Identify which cell holds the provided text, then report its [x, y] central coordinate. 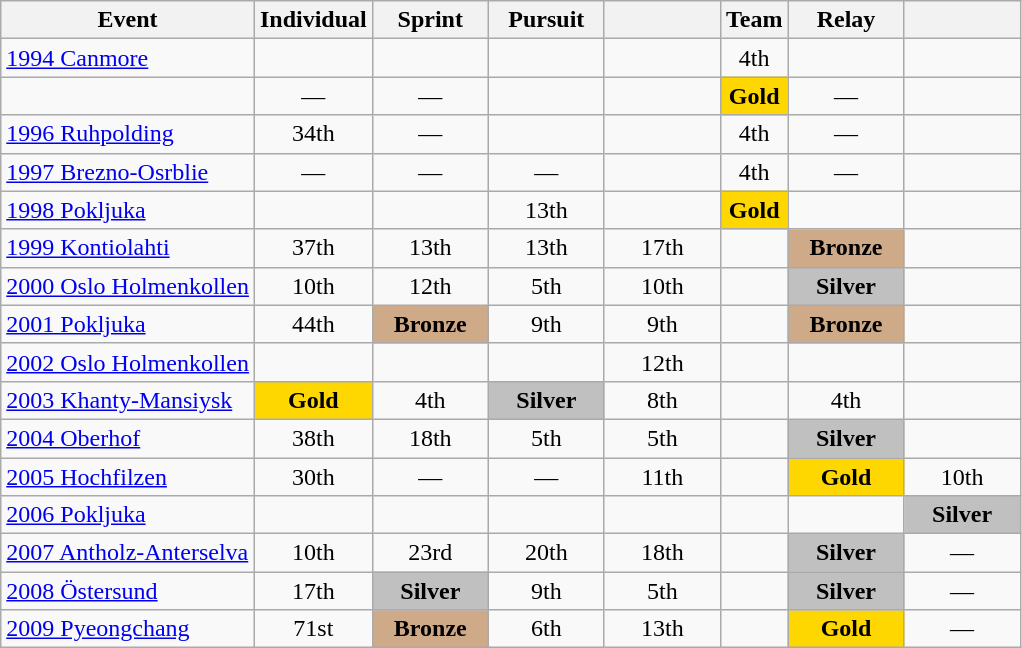
8th [662, 400]
Team [754, 20]
2002 Oslo Holmenkollen [128, 362]
2001 Pokljuka [128, 324]
1994 Canmore [128, 58]
Pursuit [546, 20]
1996 Ruhpolding [128, 134]
1999 Kontiolahti [128, 248]
Individual [313, 20]
2007 Antholz-Anterselva [128, 553]
38th [313, 438]
Event [128, 20]
71st [313, 629]
2003 Khanty-Mansiysk [128, 400]
2005 Hochfilzen [128, 477]
2006 Pokljuka [128, 515]
Sprint [430, 20]
44th [313, 324]
1997 Brezno-Osrblie [128, 172]
11th [662, 477]
30th [313, 477]
2009 Pyeongchang [128, 629]
2004 Oberhof [128, 438]
20th [546, 553]
2000 Oslo Holmenkollen [128, 286]
23rd [430, 553]
37th [313, 248]
6th [546, 629]
1998 Pokljuka [128, 210]
Relay [846, 20]
2008 Östersund [128, 591]
34th [313, 134]
